Return the [X, Y] coordinate for the center point of the cell that contains the specified text.  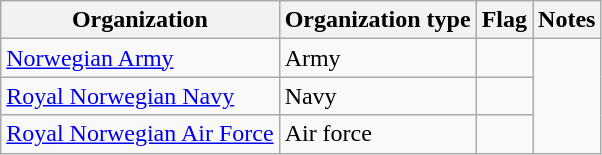
Army [378, 58]
Notes [567, 20]
Royal Norwegian Navy [140, 96]
Organization type [378, 20]
Royal Norwegian Air Force [140, 134]
Air force [378, 134]
Norwegian Army [140, 58]
Navy [378, 96]
Organization [140, 20]
Flag [504, 20]
